Return (X, Y) of the center of cell containing provided text 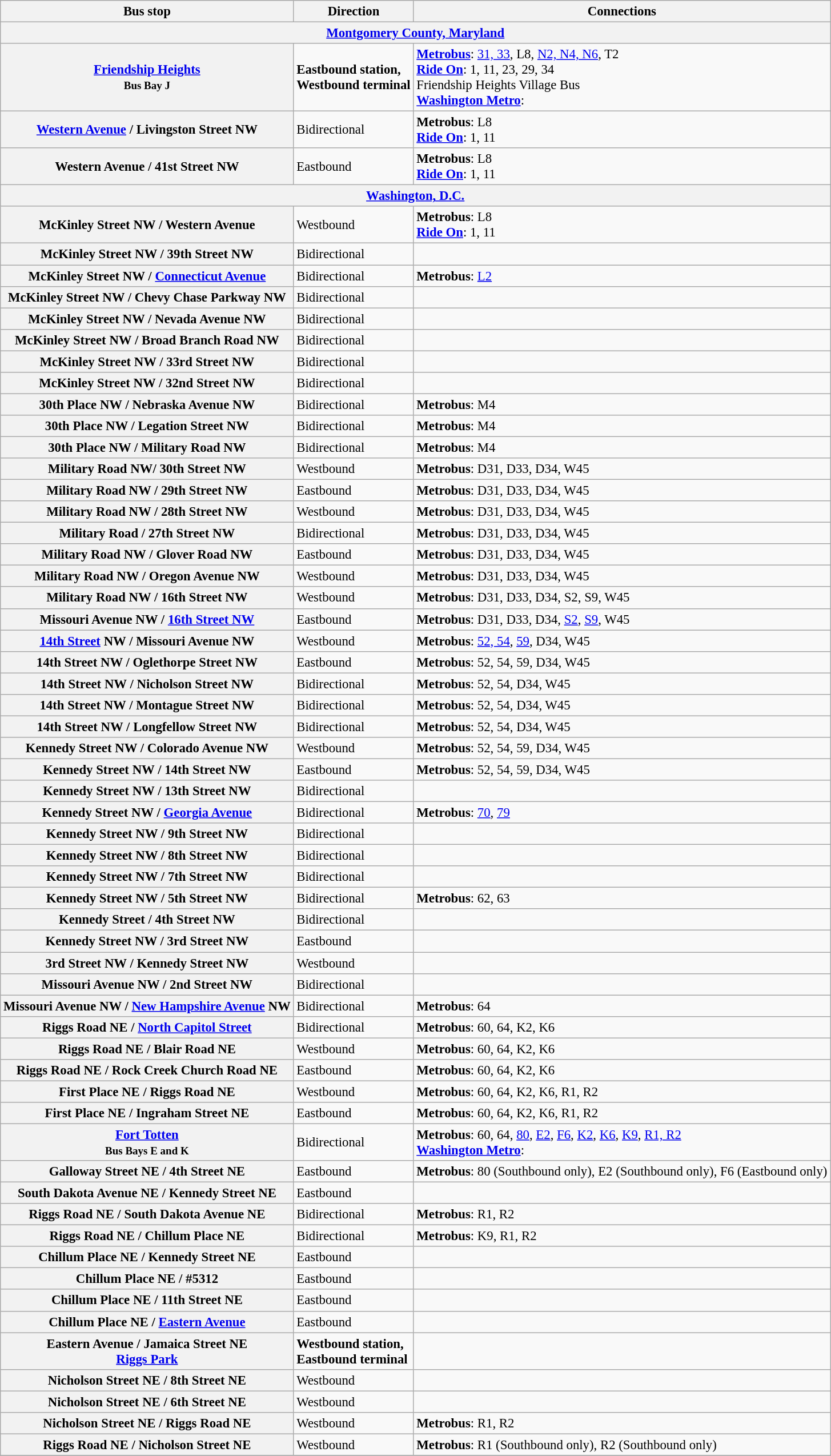
Riggs Road NE / Nicholson Street NE (147, 1445)
Riggs Road NE / North Capitol Street (147, 1027)
Chillum Place NE / Eastern Avenue (147, 1322)
McKinley Street NW / 32nd Street NW (147, 383)
Metrobus: 80 (Southbound only), E2 (Southbound only), F6 (Eastbound only) (622, 1172)
Eastern Avenue / Jamaica Street NERiggs Park (147, 1351)
Chillum Place NE / Kennedy Street NE (147, 1257)
Missouri Avenue NW / 2nd Street NW (147, 984)
30th Place NW / Military Road NW (147, 447)
McKinley Street NW / 39th Street NW (147, 254)
McKinley Street NW / Chevy Chase Parkway NW (147, 297)
Western Avenue / Livingston Street NW (147, 130)
Kennedy Street NW / 5th Street NW (147, 899)
Bus stop (147, 11)
Metrobus: R1 (Southbound only), R2 (Southbound only) (622, 1445)
Metrobus: 62, 63 (622, 899)
Metrobus: K9, R1, R2 (622, 1236)
Direction (354, 11)
Kennedy Street NW / 14th Street NW (147, 769)
Military Road NW / Glover Road NW (147, 555)
Kennedy Street NW / Colorado Avenue NW (147, 748)
14th Street NW / Nicholson Street NW (147, 684)
Metrobus: 60, 64, 80, E2, F6, K2, K6, K9, R1, R2 Washington Metro: (622, 1142)
Metrobus: 70, 79 (622, 813)
Riggs Road NE / South Dakota Avenue NE (147, 1214)
3rd Street NW / Kennedy Street NW (147, 963)
Kennedy Street NW / 3rd Street NW (147, 941)
Chillum Place NE / 11th Street NE (147, 1301)
Nicholson Street NE / Riggs Road NE (147, 1423)
Riggs Road NE / Blair Road NE (147, 1049)
Kennedy Street NW / 7th Street NW (147, 877)
Riggs Road NE / Rock Creek Church Road NE (147, 1070)
Military Road NW / 28th Street NW (147, 512)
Nicholson Street NE / 8th Street NE (147, 1380)
Western Avenue / 41st Street NW (147, 167)
Missouri Avenue NW / 16th Street NW (147, 619)
Chillum Place NE / #5312 (147, 1279)
Montgomery County, Maryland (416, 33)
McKinley Street NW / Western Avenue (147, 225)
30th Place NW / Legation Street NW (147, 426)
Connections (622, 11)
Metrobus: L2 (622, 276)
14th Street NW / Missouri Avenue NW (147, 641)
Military Road NW / Oregon Avenue NW (147, 576)
14th Street NW / Longfellow Street NW (147, 727)
Washington, D.C. (416, 196)
Metrobus: 31, 33, L8, N2, N4, N6, T2 Ride On: 1, 11, 23, 29, 34 Friendship Heights Village Bus Washington Metro: (622, 78)
Kennedy Street NW / 13th Street NW (147, 791)
McKinley Street NW / Nevada Avenue NW (147, 319)
McKinley Street NW / Connecticut Avenue (147, 276)
30th Place NW / Nebraska Avenue NW (147, 404)
Kennedy Street NW / 9th Street NW (147, 834)
Kennedy Street NW / Georgia Avenue (147, 813)
South Dakota Avenue NE / Kennedy Street NE (147, 1193)
Eastbound station,Westbound terminal (354, 78)
Military Road NW/ 30th Street NW (147, 469)
Metrobus: 64 (622, 1006)
Westbound station,Eastbound terminal (354, 1351)
McKinley Street NW / 33rd Street NW (147, 362)
Military Road NW / 16th Street NW (147, 598)
Kennedy Street / 4th Street NW (147, 920)
McKinley Street NW / Broad Branch Road NW (147, 340)
Kennedy Street NW / 8th Street NW (147, 856)
Fort TottenBus Bays E and K (147, 1142)
Galloway Street NE / 4th Street NE (147, 1172)
14th Street NW / Montague Street NW (147, 705)
Military Road / 27th Street NW (147, 534)
Riggs Road NE / Chillum Place NE (147, 1236)
Nicholson Street NE / 6th Street NE (147, 1402)
First Place NE / Riggs Road NE (147, 1092)
Military Road NW / 29th Street NW (147, 491)
First Place NE / Ingraham Street NE (147, 1113)
14th Street NW / Oglethorpe Street NW (147, 662)
Friendship HeightsBus Bay J (147, 78)
Missouri Avenue NW / New Hampshire Avenue NW (147, 1006)
